For the text-containing cell, return its midpoint in [X, Y] coordinate format. 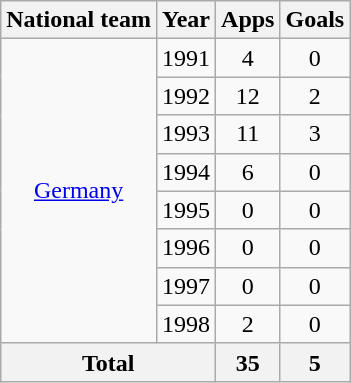
1995 [186, 210]
1996 [186, 248]
1997 [186, 286]
Germany [79, 191]
3 [315, 134]
1994 [186, 172]
35 [248, 362]
1992 [186, 96]
National team [79, 20]
Apps [248, 20]
Year [186, 20]
1991 [186, 58]
4 [248, 58]
5 [315, 362]
Goals [315, 20]
1998 [186, 324]
12 [248, 96]
11 [248, 134]
1993 [186, 134]
6 [248, 172]
Total [108, 362]
